For the text-containing cell, return its midpoint in (X, Y) coordinate format. 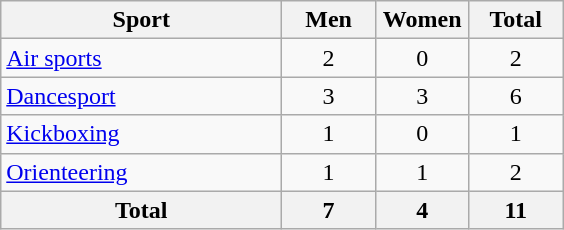
Air sports (142, 58)
Dancesport (142, 96)
11 (516, 210)
Orienteering (142, 172)
Kickboxing (142, 134)
Women (422, 20)
Men (329, 20)
6 (516, 96)
7 (329, 210)
Sport (142, 20)
4 (422, 210)
